For the text-containing cell, return its midpoint in (X, Y) coordinate format. 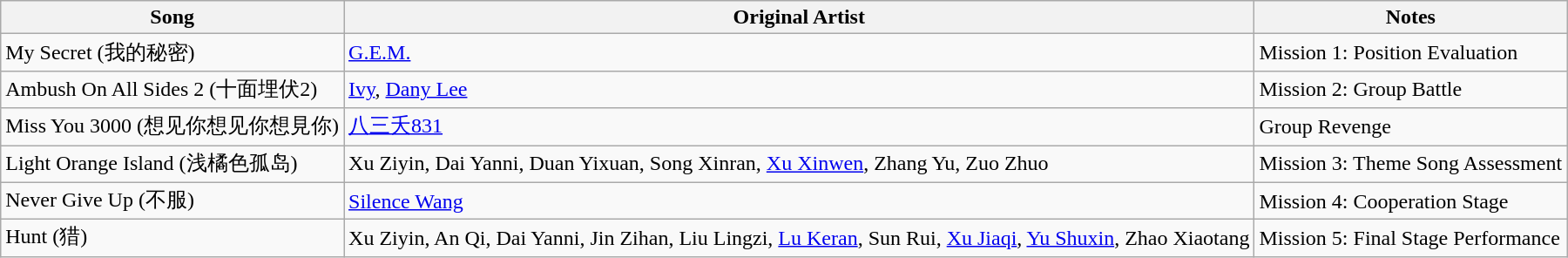
Group Revenge (1411, 127)
Xu Ziyin, Dai Yanni, Duan Yixuan, Song Xinran, Xu Xinwen, Zhang Yu, Zuo Zhuo (800, 164)
Ivy, Dany Lee (800, 89)
Hunt (猎) (172, 239)
Mission 1: Position Evaluation (1411, 52)
Original Artist (800, 17)
Miss You 3000 (想见你想见你想見你) (172, 127)
Never Give Up (不服) (172, 200)
Mission 5: Final Stage Performance (1411, 239)
Notes (1411, 17)
Xu Ziyin, An Qi, Dai Yanni, Jin Zihan, Liu Lingzi, Lu Keran, Sun Rui, Xu Jiaqi, Yu Shuxin, Zhao Xiaotang (800, 239)
Ambush On All Sides 2 (十面埋伏2) (172, 89)
Mission 4: Cooperation Stage (1411, 200)
Mission 2: Group Battle (1411, 89)
Silence Wang (800, 200)
Mission 3: Theme Song Assessment (1411, 164)
八三夭831 (800, 127)
G.E.M. (800, 52)
My Secret (我的秘密) (172, 52)
Light Orange Island (浅橘色孤岛) (172, 164)
Song (172, 17)
